Scan for the cell matching the given text and deliver its [X, Y] coordinate at center. 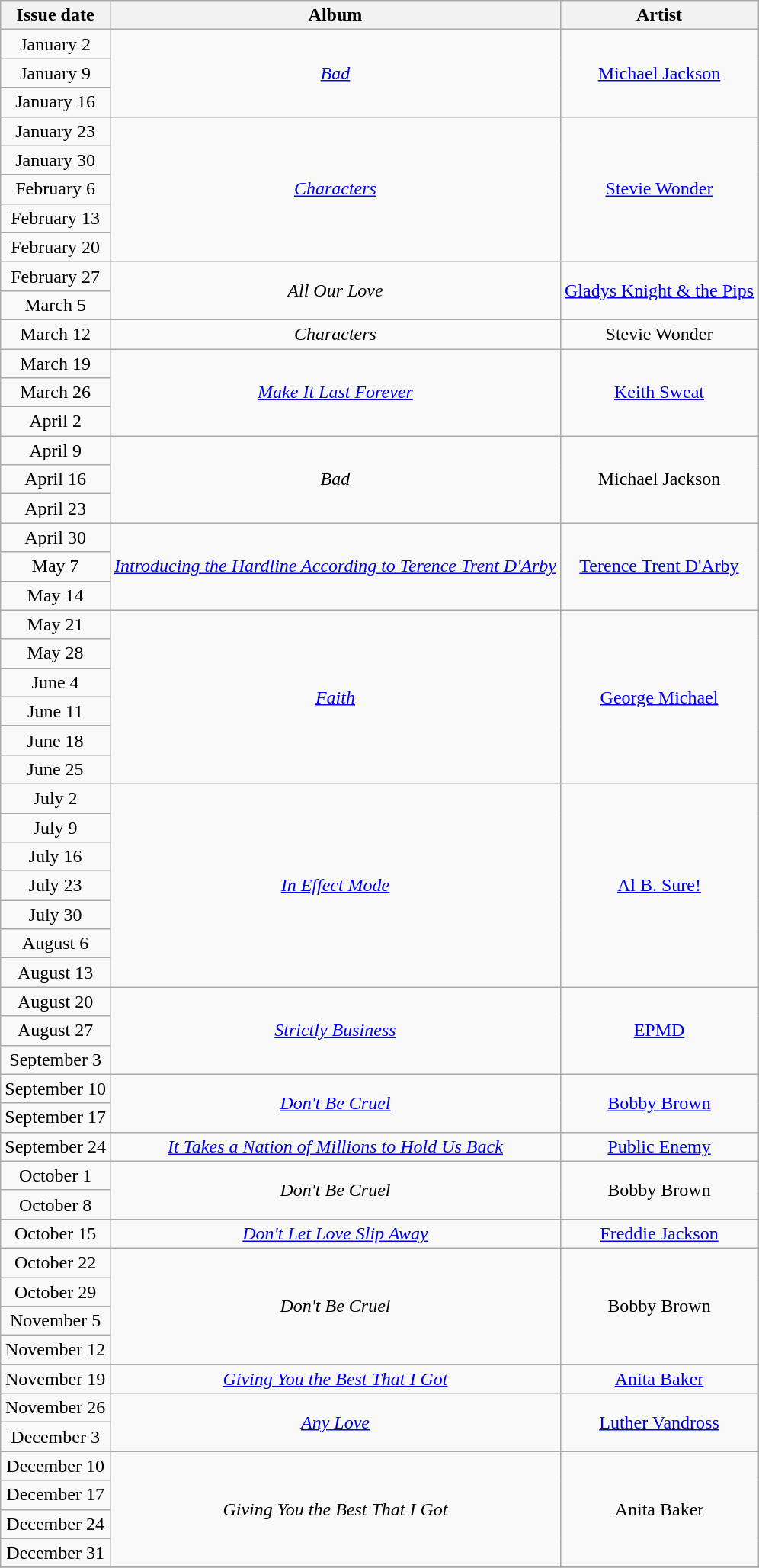
January 16 [56, 102]
All Our Love [335, 290]
August 6 [56, 944]
November 12 [56, 1350]
July 16 [56, 857]
Strictly Business [335, 1031]
Keith Sweat [658, 393]
June 11 [56, 711]
December 17 [56, 1495]
Al B. Sure! [658, 885]
January 2 [56, 44]
February 6 [56, 189]
August 20 [56, 1002]
October 15 [56, 1233]
April 2 [56, 422]
May 21 [56, 624]
July 9 [56, 827]
May 7 [56, 566]
November 19 [56, 1379]
January 23 [56, 131]
Album [335, 15]
December 10 [56, 1466]
April 23 [56, 508]
March 19 [56, 364]
Don't Let Love Slip Away [335, 1233]
September 10 [56, 1089]
In Effect Mode [335, 885]
October 29 [56, 1292]
February 20 [56, 247]
March 12 [56, 334]
EPMD [658, 1031]
Issue date [56, 15]
December 3 [56, 1437]
July 23 [56, 886]
Introducing the Hardline According to Terence Trent D'Arby [335, 566]
May 28 [56, 653]
September 17 [56, 1117]
February 27 [56, 276]
June 25 [56, 769]
July 30 [56, 915]
October 8 [56, 1204]
It Takes a Nation of Millions to Hold Us Back [335, 1146]
Public Enemy [658, 1146]
July 2 [56, 798]
December 31 [56, 1553]
November 26 [56, 1408]
Make It Last Forever [335, 393]
Luther Vandross [658, 1422]
January 30 [56, 160]
Any Love [335, 1422]
September 24 [56, 1146]
June 18 [56, 740]
October 1 [56, 1175]
Gladys Knight & the Pips [658, 290]
February 13 [56, 218]
Freddie Jackson [658, 1233]
November 5 [56, 1321]
August 27 [56, 1031]
October 22 [56, 1262]
December 24 [56, 1524]
September 3 [56, 1060]
Faith [335, 697]
January 9 [56, 73]
May 14 [56, 595]
George Michael [658, 697]
April 30 [56, 537]
Terence Trent D'Arby [658, 566]
August 13 [56, 973]
Artist [658, 15]
March 26 [56, 393]
June 4 [56, 682]
April 9 [56, 451]
March 5 [56, 305]
April 16 [56, 479]
